Capture the cell that displays the provided text and extract its [x, y] central coordinate. 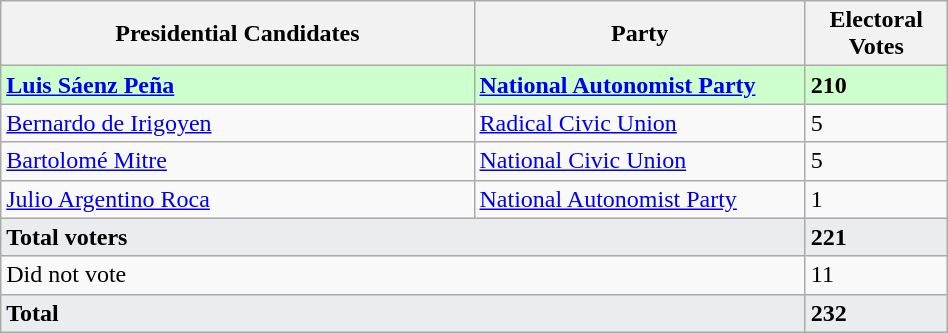
Electoral Votes [876, 34]
Radical Civic Union [640, 123]
Total voters [404, 237]
11 [876, 275]
Did not vote [404, 275]
National Civic Union [640, 161]
Julio Argentino Roca [238, 199]
Bartolomé Mitre [238, 161]
210 [876, 85]
232 [876, 313]
221 [876, 237]
Party [640, 34]
Presidential Candidates [238, 34]
Total [404, 313]
Bernardo de Irigoyen [238, 123]
1 [876, 199]
Luis Sáenz Peña [238, 85]
